Capture the cell that displays the provided text and extract its (x, y) central coordinate. 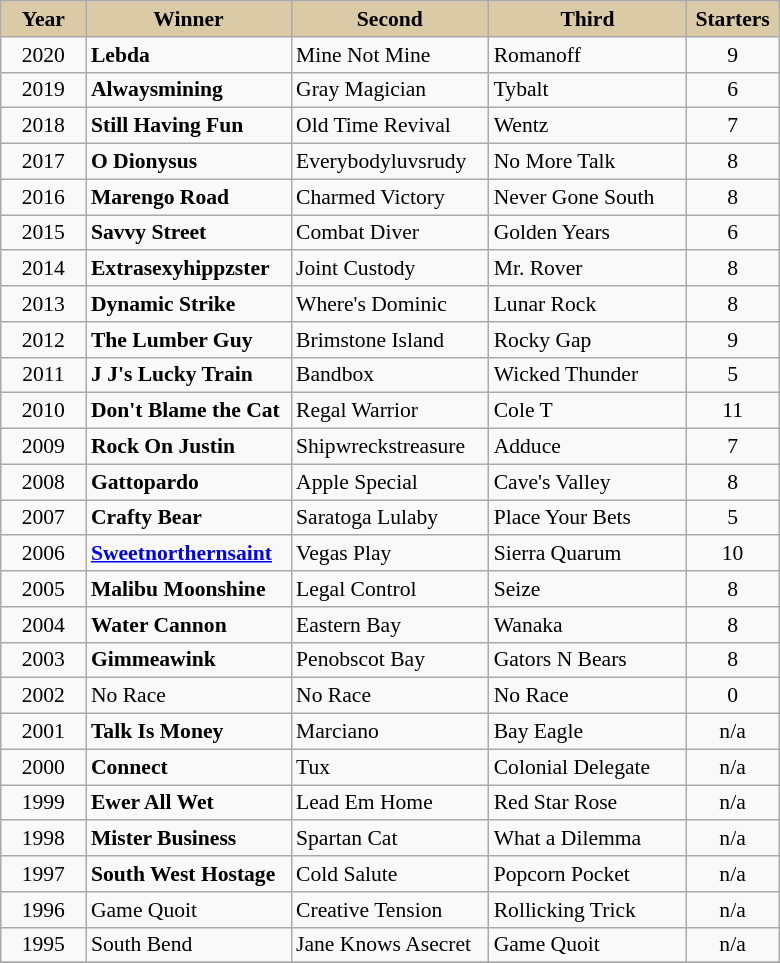
10 (732, 554)
1997 (44, 874)
Spartan Cat (390, 839)
Winner (188, 19)
Cave's Valley (588, 482)
Apple Special (390, 482)
2019 (44, 90)
2009 (44, 447)
Where's Dominic (390, 304)
Combat Diver (390, 233)
Cold Salute (390, 874)
Adduce (588, 447)
2006 (44, 554)
Golden Years (588, 233)
2003 (44, 660)
Penobscot Bay (390, 660)
Starters (732, 19)
Year (44, 19)
Wanaka (588, 625)
South Bend (188, 945)
Crafty Bear (188, 518)
Mine Not Mine (390, 55)
Dynamic Strike (188, 304)
Lead Em Home (390, 803)
South West Hostage (188, 874)
Extrasexyhippzster (188, 269)
Vegas Play (390, 554)
1996 (44, 910)
Charmed Victory (390, 197)
2015 (44, 233)
Never Gone South (588, 197)
Popcorn Pocket (588, 874)
Cole T (588, 411)
Don't Blame the Cat (188, 411)
Sierra Quarum (588, 554)
Place Your Bets (588, 518)
Creative Tension (390, 910)
Red Star Rose (588, 803)
Joint Custody (390, 269)
Talk Is Money (188, 732)
2018 (44, 126)
2005 (44, 589)
Mr. Rover (588, 269)
Bandbox (390, 375)
Seize (588, 589)
2007 (44, 518)
Marciano (390, 732)
Rock On Justin (188, 447)
The Lumber Guy (188, 340)
2000 (44, 767)
Rocky Gap (588, 340)
1999 (44, 803)
Connect (188, 767)
Marengo Road (188, 197)
2004 (44, 625)
2013 (44, 304)
J J's Lucky Train (188, 375)
No More Talk (588, 162)
Gimmeawink (188, 660)
Everybodyluvsrudy (390, 162)
Saratoga Lulaby (390, 518)
Brimstone Island (390, 340)
Second (390, 19)
Old Time Revival (390, 126)
Bay Eagle (588, 732)
Gators N Bears (588, 660)
Rollicking Trick (588, 910)
2012 (44, 340)
2008 (44, 482)
Gray Magician (390, 90)
11 (732, 411)
2011 (44, 375)
Eastern Bay (390, 625)
Wicked Thunder (588, 375)
2010 (44, 411)
Malibu Moonshine (188, 589)
Sweetnorthernsaint (188, 554)
Alwaysmining (188, 90)
2020 (44, 55)
1998 (44, 839)
2017 (44, 162)
Lunar Rock (588, 304)
Romanoff (588, 55)
Still Having Fun (188, 126)
Jane Knows Asecret (390, 945)
Wentz (588, 126)
2016 (44, 197)
2002 (44, 696)
Water Cannon (188, 625)
Gattopardo (188, 482)
Shipwreckstreasure (390, 447)
Tux (390, 767)
What a Dilemma (588, 839)
O Dionysus (188, 162)
Savvy Street (188, 233)
2014 (44, 269)
0 (732, 696)
Third (588, 19)
Regal Warrior (390, 411)
Lebda (188, 55)
Ewer All Wet (188, 803)
2001 (44, 732)
Legal Control (390, 589)
Tybalt (588, 90)
Colonial Delegate (588, 767)
Mister Business (188, 839)
1995 (44, 945)
